Scan for the cell matching the given text and deliver its [x, y] coordinate at center. 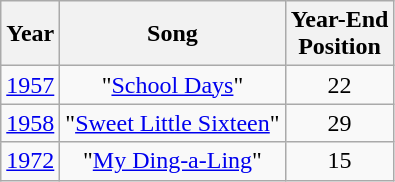
29 [340, 123]
1957 [30, 85]
15 [340, 161]
"Sweet Little Sixteen" [172, 123]
1972 [30, 161]
1958 [30, 123]
"My Ding-a-Ling" [172, 161]
22 [340, 85]
Year [30, 34]
Year-EndPosition [340, 34]
"School Days" [172, 85]
Song [172, 34]
